Provide the [X, Y] coordinate of the cell's center where the given text is located.  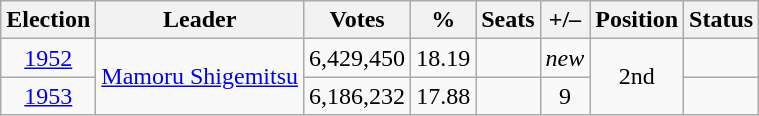
Status [722, 20]
Leader [200, 20]
Mamoru Shigemitsu [200, 77]
17.88 [444, 96]
Position [637, 20]
new [565, 58]
6,186,232 [358, 96]
+/– [565, 20]
18.19 [444, 58]
Election [48, 20]
9 [565, 96]
% [444, 20]
1952 [48, 58]
1953 [48, 96]
Votes [358, 20]
Seats [508, 20]
2nd [637, 77]
6,429,450 [358, 58]
